Locate the cell with the specified text and output its [X, Y] center coordinate. 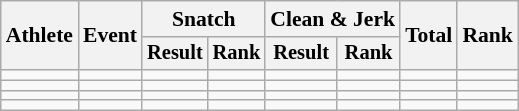
Clean & Jerk [332, 19]
Total [428, 36]
Athlete [40, 36]
Event [110, 36]
Snatch [204, 19]
